Locate the cell with the specified text and output its [x, y] center coordinate. 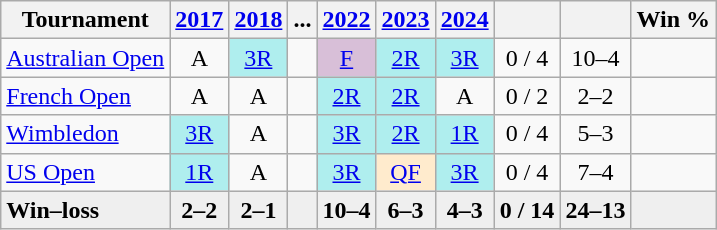
7–4 [596, 172]
6–3 [406, 210]
... [302, 20]
Win–loss [86, 210]
0 / 2 [527, 96]
QF [406, 172]
2023 [406, 20]
Australian Open [86, 58]
French Open [86, 96]
2024 [464, 20]
US Open [86, 172]
Wimbledon [86, 134]
2017 [200, 20]
24–13 [596, 210]
0 / 14 [527, 210]
2022 [346, 20]
5–3 [596, 134]
2018 [258, 20]
4–3 [464, 210]
2–1 [258, 210]
F [346, 58]
Tournament [86, 20]
Win % [674, 20]
